Determine the (x, y) coordinate at the center of the cell enclosing the given text.  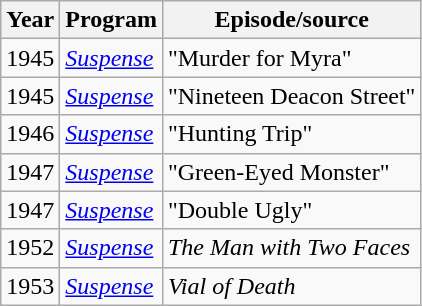
1952 (30, 248)
1953 (30, 286)
The Man with Two Faces (292, 248)
Episode/source (292, 20)
"Green-Eyed Monster" (292, 172)
Program (112, 20)
"Nineteen Deacon Street" (292, 96)
Year (30, 20)
"Hunting Trip" (292, 134)
Vial of Death (292, 286)
"Double Ugly" (292, 210)
"Murder for Myra" (292, 58)
1946 (30, 134)
